Provide the [X, Y] coordinate of the cell's center where the given text is located.  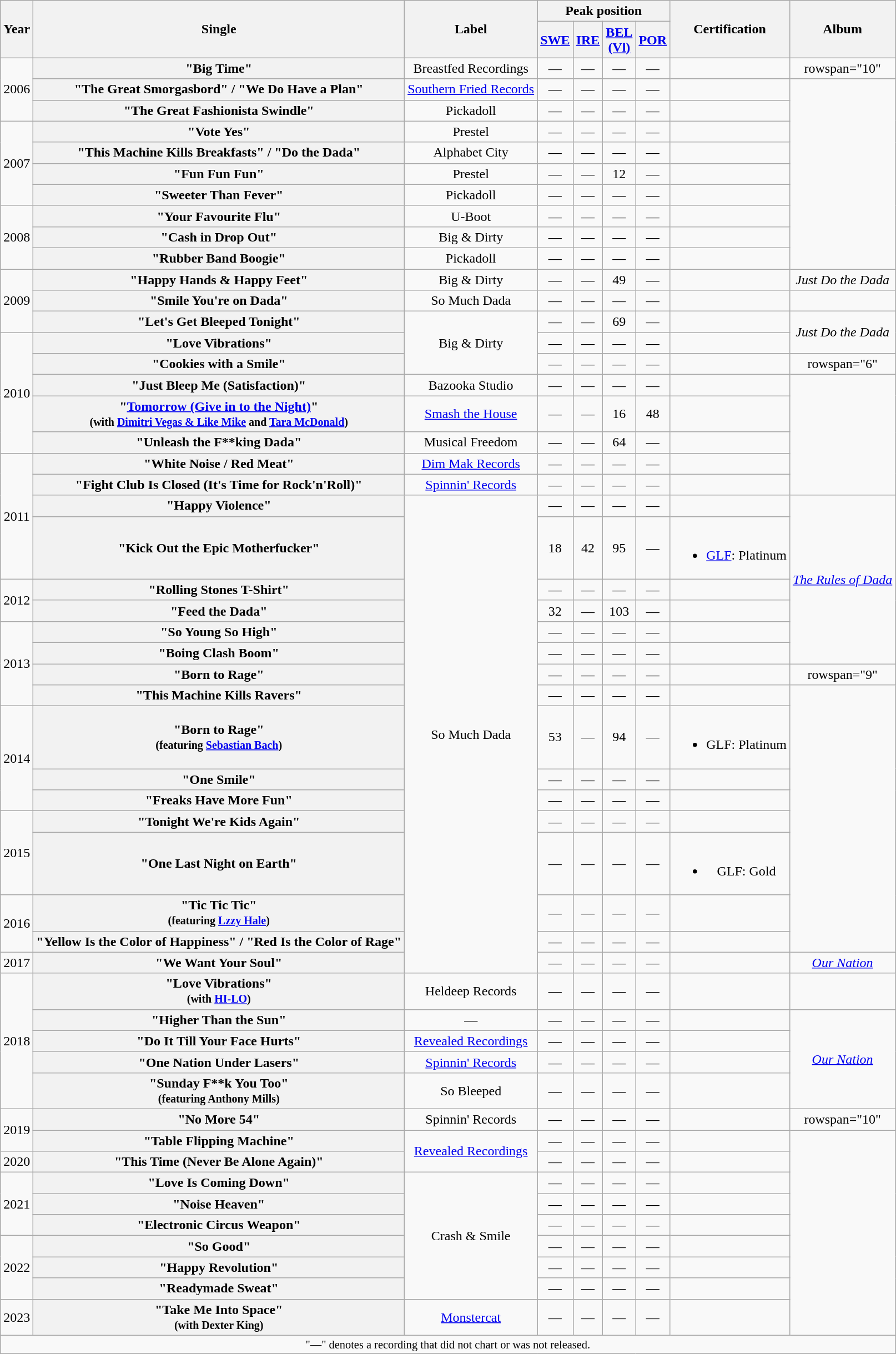
U-Boot [471, 216]
Single [219, 29]
"Just Bleep Me (Satisfaction)" [219, 385]
"Vote Yes" [219, 132]
18 [555, 547]
"Freaks Have More Fun" [219, 801]
2013 [17, 663]
"Unleash the F**king Dada" [219, 442]
95 [620, 547]
16 [620, 414]
"Sweeter Than Fever" [219, 195]
53 [555, 737]
Peak position [604, 11]
2020 [17, 1162]
Label [471, 29]
"Tonight We're Kids Again" [219, 822]
Year [17, 29]
"Rolling Stones T-Shirt" [219, 590]
"Happy Violence" [219, 506]
"Feed the Dada" [219, 611]
"We Want Your Soul" [219, 963]
2007 [17, 163]
"So Young So High" [219, 632]
2012 [17, 600]
Breastfed Recordings [471, 68]
"Love Vibrations" (with HI-LO) [219, 991]
Musical Freedom [471, 442]
Southern Fried Records [471, 89]
"One Last Night on Earth" [219, 864]
"Love Vibrations" [219, 343]
SWE [555, 40]
rowspan="6" [842, 364]
"Yellow Is the Color of Happiness" / "Red Is the Color of Rage" [219, 942]
"Noise Heaven" [219, 1204]
"Readymade Sweat" [219, 1288]
2021 [17, 1204]
"Electronic Circus Weapon" [219, 1225]
rowspan="9" [842, 675]
"Fun Fun Fun" [219, 174]
"This Machine Kills Breakfasts" / "Do the Dada" [219, 153]
"Sunday F**k You Too" (featuring Anthony Mills) [219, 1090]
"Take Me Into Space" (with Dexter King) [219, 1317]
2008 [17, 237]
"Born to Rage" (featuring Sebastian Bach) [219, 737]
"Fight Club Is Closed (It's Time for Rock'n'Roll)" [219, 485]
2018 [17, 1041]
"Love Is Coming Down" [219, 1183]
94 [620, 737]
"No More 54" [219, 1119]
Certification [730, 29]
"One Smile" [219, 779]
2015 [17, 853]
"One Nation Under Lasers" [219, 1062]
2019 [17, 1130]
12 [620, 174]
"Smile You're on Dada" [219, 301]
"This Time (Never Be Alone Again)" [219, 1162]
"Tic Tic Tic" (featuring Lzzy Hale) [219, 913]
IRE [588, 40]
So Bleeped [471, 1090]
GLF: Gold [730, 864]
"Your Favourite Flu" [219, 216]
Bazooka Studio [471, 385]
42 [588, 547]
48 [653, 414]
"Tomorrow (Give in to the Night)" (with Dimitri Vegas & Like Mike and Tara McDonald) [219, 414]
Crash & Smile [471, 1236]
"So Good" [219, 1246]
POR [653, 40]
Dim Mak Records [471, 464]
"Do It Till Your Face Hurts" [219, 1041]
Heldeep Records [471, 991]
2017 [17, 963]
2010 [17, 393]
2023 [17, 1317]
"Born to Rage" [219, 675]
Alphabet City [471, 153]
64 [620, 442]
2016 [17, 924]
BEL(Vl) [620, 40]
2006 [17, 89]
69 [620, 322]
Smash the House [471, 414]
"The Great Fashionista Swindle" [219, 110]
"Boing Clash Boom" [219, 653]
49 [620, 279]
"Table Flipping Machine" [219, 1141]
"Rubber Band Boogie" [219, 258]
"This Machine Kills Ravers" [219, 696]
"Cash in Drop Out" [219, 237]
"Happy Hands & Happy Feet" [219, 279]
"Cookies with a Smile" [219, 364]
"White Noise / Red Meat" [219, 464]
2011 [17, 516]
Album [842, 29]
The Rules of Dada [842, 580]
Monstercat [471, 1317]
"Happy Revolution" [219, 1267]
"Big Time" [219, 68]
"Kick Out the Epic Motherfucker" [219, 547]
2009 [17, 300]
2022 [17, 1267]
"—" denotes a recording that did not chart or was not released. [448, 1345]
"The Great Smorgasbord" / "We Do Have a Plan" [219, 89]
103 [620, 611]
2014 [17, 758]
32 [555, 611]
"Let's Get Bleeped Tonight" [219, 322]
"Higher Than the Sun" [219, 1020]
